Return the (x, y) coordinate for the center point of the cell that contains the specified text.  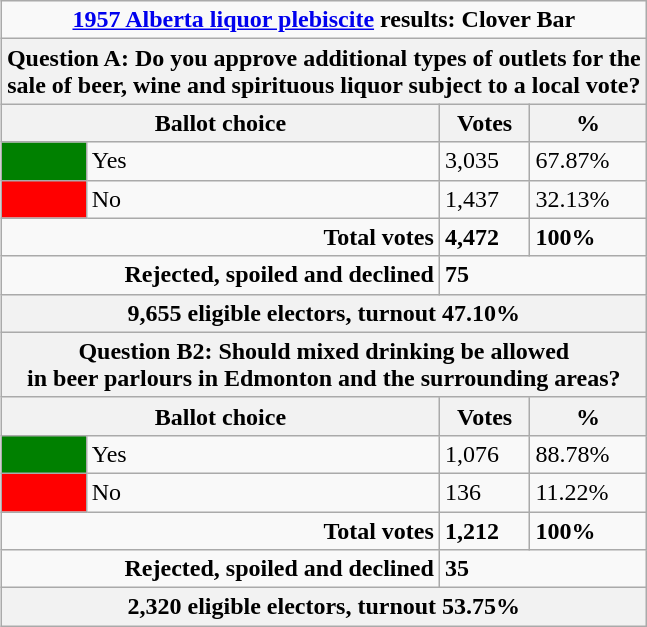
9,655 eligible electors, turnout 47.10% (324, 313)
Question B2: Should mixed drinking be allowedin beer parlours in Edmonton and the surrounding areas? (324, 364)
3,035 (484, 161)
1,212 (484, 531)
Question A: Do you approve additional types of outlets for the sale of beer, wine and spirituous liquor subject to a local vote? (324, 72)
1,076 (484, 454)
11.22% (588, 492)
2,320 eligible electors, turnout 53.75% (324, 607)
32.13% (588, 199)
136 (484, 492)
1957 Alberta liquor plebiscite results: Clover Bar (324, 20)
35 (542, 569)
75 (542, 275)
4,472 (484, 237)
1,437 (484, 199)
88.78% (588, 454)
67.87% (588, 161)
